Provide the [x, y] coordinate of the cell's center where the given text is located.  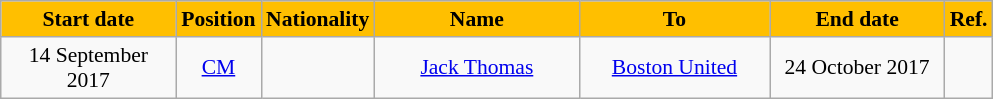
End date [858, 19]
Nationality [318, 19]
CM [218, 68]
Position [218, 19]
Ref. [969, 19]
To [674, 19]
Jack Thomas [476, 68]
24 October 2017 [858, 68]
Start date [88, 19]
14 September 2017 [88, 68]
Name [476, 19]
Boston United [674, 68]
